Provide the (x, y) coordinate of the cell's center where the given text is located.  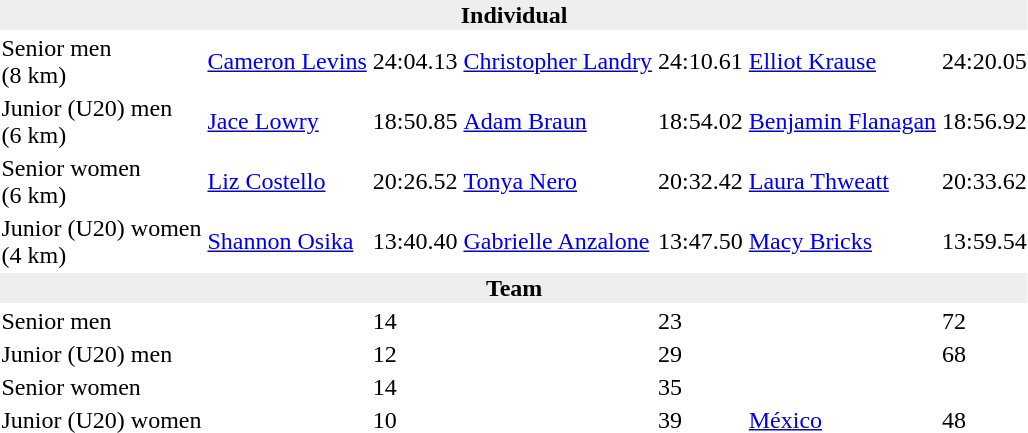
Gabrielle Anzalone (558, 242)
23 (701, 321)
Individual (514, 15)
24:04.13 (415, 62)
Junior (U20) men(6 km) (102, 122)
18:50.85 (415, 122)
18:54.02 (701, 122)
24:10.61 (701, 62)
Senior men (102, 321)
Cameron Levins (287, 62)
Shannon Osika (287, 242)
29 (701, 354)
Jace Lowry (287, 122)
12 (415, 354)
Benjamin Flanagan (842, 122)
Junior (U20) men (102, 354)
Macy Bricks (842, 242)
Christopher Landry (558, 62)
Senior women(6 km) (102, 182)
13:40.40 (415, 242)
Adam Braun (558, 122)
Senior men(8 km) (102, 62)
20:26.52 (415, 182)
Laura Thweatt (842, 182)
Team (514, 288)
35 (701, 387)
Liz Costello (287, 182)
Junior (U20) women(4 km) (102, 242)
13:47.50 (701, 242)
20:32.42 (701, 182)
Elliot Krause (842, 62)
Tonya Nero (558, 182)
Senior women (102, 387)
